Search for the cell housing the specified text and yield its [X, Y] center coordinate. 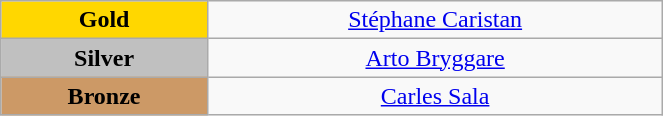
Gold [104, 20]
Carles Sala [434, 96]
Arto Bryggare [434, 58]
Bronze [104, 96]
Silver [104, 58]
Stéphane Caristan [434, 20]
